Return the [X, Y] coordinate for the center point of the cell that contains the specified text.  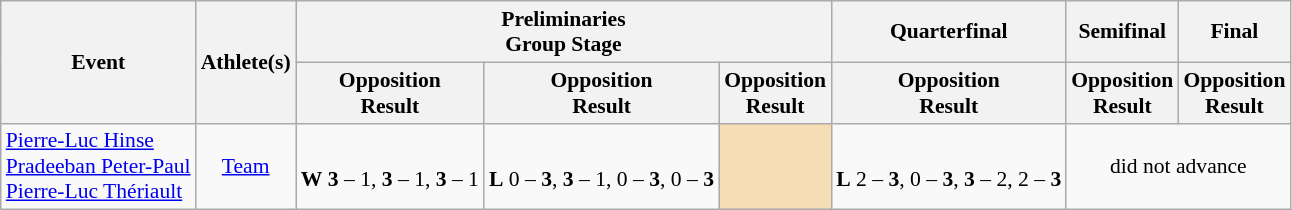
Semifinal [1122, 32]
L 2 – 3, 0 – 3, 3 – 2, 2 – 3 [948, 166]
Quarterfinal [948, 32]
Athlete(s) [246, 62]
Final [1234, 32]
did not advance [1178, 166]
PreliminariesGroup Stage [564, 32]
L 0 – 3, 3 – 1, 0 – 3, 0 – 3 [602, 166]
Event [98, 62]
Pierre-Luc HinsePradeeban Peter-PaulPierre-Luc Thériault [98, 166]
Team [246, 166]
W 3 – 1, 3 – 1, 3 – 1 [390, 166]
